Output the (x, y) coordinate of the center of the cell containing the given text.  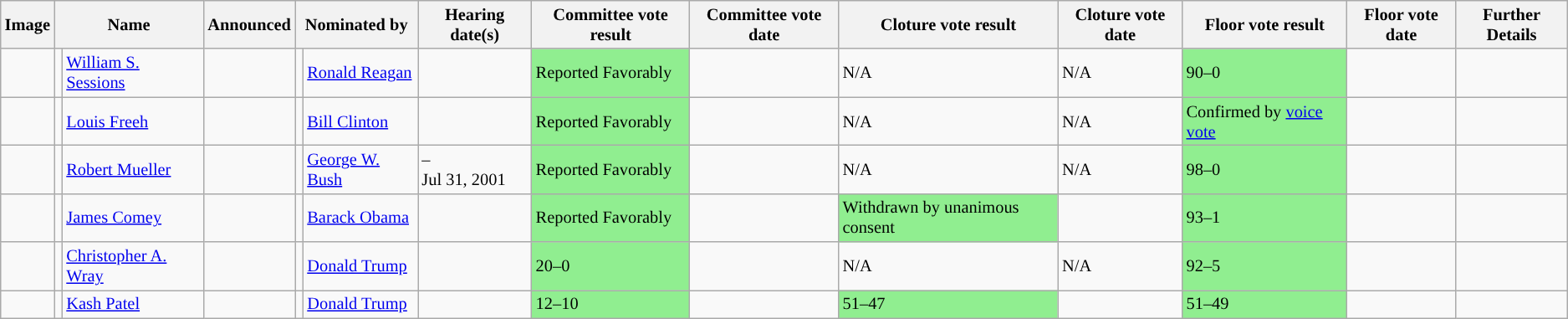
Nominated by (356, 24)
90–0 (1264, 73)
Barack Obama (360, 218)
20–0 (610, 266)
–Jul 31, 2001 (475, 169)
Cloture vote result (948, 24)
Bill Clinton (360, 121)
Christopher A. Wray (132, 266)
Committee vote result (610, 24)
92–5 (1264, 266)
James Comey (132, 218)
51–49 (1264, 304)
Committee vote date (764, 24)
Name (129, 24)
Floor vote result (1264, 24)
Ronald Reagan (360, 73)
Hearing date(s) (475, 24)
12–10 (610, 304)
Further Details (1512, 24)
Image (28, 24)
Robert Mueller (132, 169)
Louis Freeh (132, 121)
98–0 (1264, 169)
51–47 (948, 304)
Confirmed by voice vote (1264, 121)
Kash Patel (132, 304)
George W. Bush (360, 169)
Floor vote date (1402, 24)
Cloture vote date (1120, 24)
Announced (249, 24)
Withdrawn by unanimous consent (948, 218)
William S. Sessions (132, 73)
93–1 (1264, 218)
